Extract the (x, y) coordinate from the center of the cell holding the provided text.  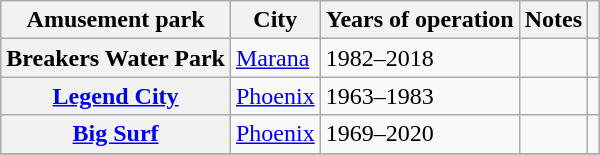
City (275, 20)
Years of operation (420, 20)
1963–1983 (420, 96)
1969–2020 (420, 134)
Marana (275, 58)
Amusement park (116, 20)
Breakers Water Park (116, 58)
1982–2018 (420, 58)
Big Surf (116, 134)
Notes (553, 20)
Legend City (116, 96)
